For the text-containing cell, return its midpoint in [X, Y] coordinate format. 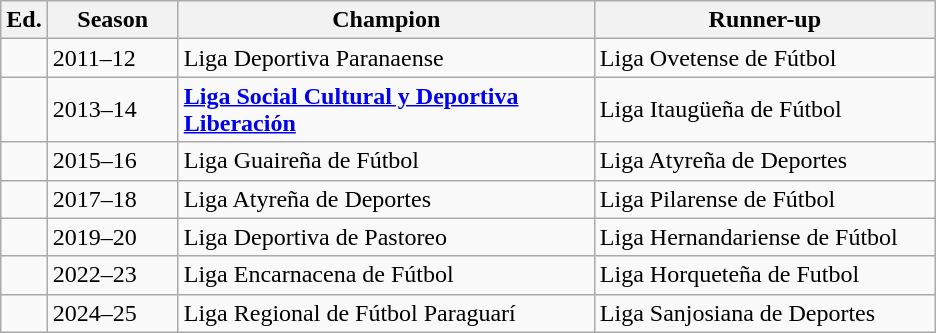
Liga Guaireña de Fútbol [386, 161]
Season [112, 20]
Liga Hernandariense de Fútbol [764, 237]
2017–18 [112, 199]
Liga Deportiva Paranaense [386, 58]
Liga Encarnacena de Fútbol [386, 275]
Liga Pilarense de Fútbol [764, 199]
Liga Ovetense de Fútbol [764, 58]
Liga Regional de Fútbol Paraguarí [386, 313]
2013–14 [112, 110]
2024–25 [112, 313]
Champion [386, 20]
Liga Itaugüeña de Fútbol [764, 110]
2022–23 [112, 275]
2011–12 [112, 58]
Runner-up [764, 20]
Liga Social Cultural y Deportiva Liberación [386, 110]
Ed. [24, 20]
2015–16 [112, 161]
Liga Horqueteña de Futbol [764, 275]
2019–20 [112, 237]
Liga Sanjosiana de Deportes [764, 313]
Liga Deportiva de Pastoreo [386, 237]
